From the cell containing the given text, extract its center point as (x, y) coordinate. 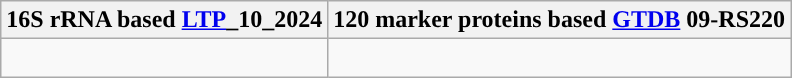
120 marker proteins based GTDB 09-RS220 (560, 20)
16S rRNA based LTP_10_2024 (164, 20)
